Provide the (X, Y) coordinate of the cell's center where the given text is located.  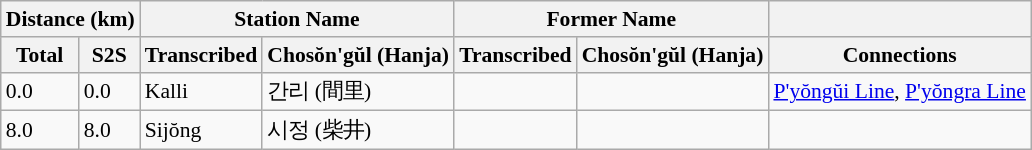
간리 (間里) (358, 92)
P'yŏngŭi Line, P'yŏngra Line (900, 92)
Connections (900, 55)
Sijŏng (201, 130)
시정 (柴井) (358, 130)
Kalli (201, 92)
Distance (km) (70, 19)
Former Name (611, 19)
S2S (110, 55)
Station Name (297, 19)
Total (40, 55)
